Return [X, Y] of the center of cell containing provided text 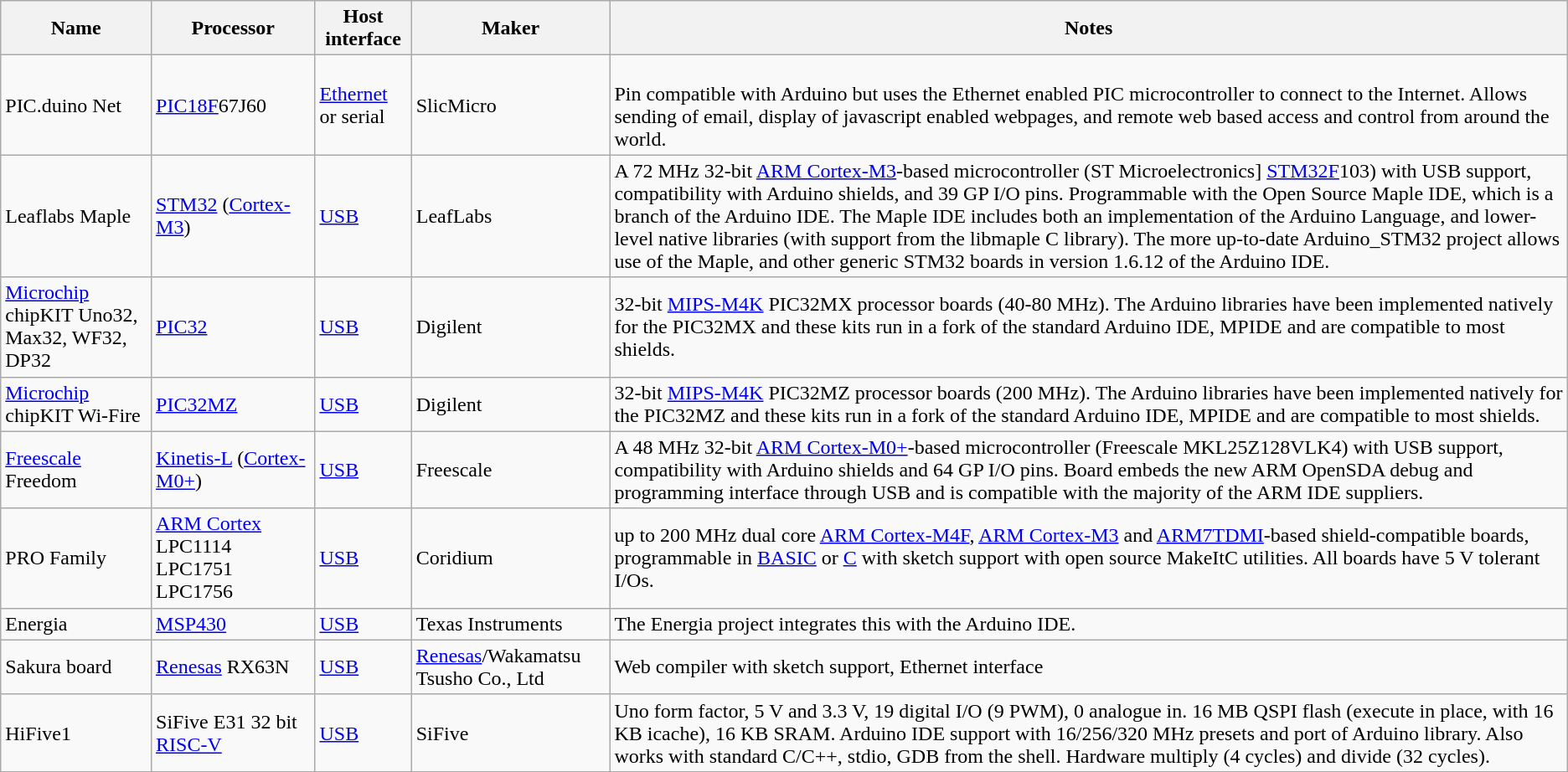
PRO Family [76, 558]
Notes [1089, 28]
PIC32MZ [233, 404]
SiFive [511, 733]
LeafLabs [511, 216]
Ethernet or serial [364, 106]
Texas Instruments [511, 624]
Sakura board [76, 666]
Host interface [364, 28]
SiFive E31 32 bit RISC-V [233, 733]
MSP430 [233, 624]
Kinetis-L (Cortex-M0+) [233, 470]
ARM Cortex LPC1114 LPC1751 LPC1756 [233, 558]
PIC32 [233, 327]
Web compiler with sketch support, Ethernet interface [1089, 666]
Microchip chipKIT Wi-Fire [76, 404]
HiFive1 [76, 733]
Freescale [511, 470]
STM32 (Cortex-M3) [233, 216]
Processor [233, 28]
Microchip chipKIT Uno32, Max32, WF32, DP32 [76, 327]
SlicMicro [511, 106]
PIC.duino Net [76, 106]
The Energia project integrates this with the Arduino IDE. [1089, 624]
Renesas/Wakamatsu Tsusho Co., Ltd [511, 666]
PIC18F67J60 [233, 106]
Freescale Freedom [76, 470]
Renesas RX63N [233, 666]
Maker [511, 28]
Coridium [511, 558]
Name [76, 28]
Leaflabs Maple [76, 216]
Energia [76, 624]
